From the cell containing the given text, extract its center point as (x, y) coordinate. 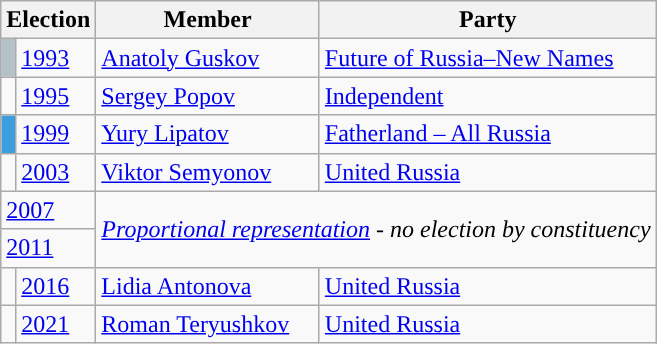
Party (488, 20)
2003 (56, 172)
2021 (56, 324)
1999 (56, 134)
2007 (48, 210)
Future of Russia–New Names (488, 58)
Member (208, 20)
Independent (488, 96)
Anatoly Guskov (208, 58)
Yury Lipatov (208, 134)
Election (48, 20)
1993 (56, 58)
1995 (56, 96)
Fatherland – All Russia (488, 134)
Sergey Popov (208, 96)
2011 (48, 248)
2016 (56, 286)
Viktor Semyonov (208, 172)
Proportional representation - no election by constituency (376, 229)
Roman Teryushkov (208, 324)
Lidia Antonova (208, 286)
